Scan for the cell matching the given text and deliver its (X, Y) coordinate at center. 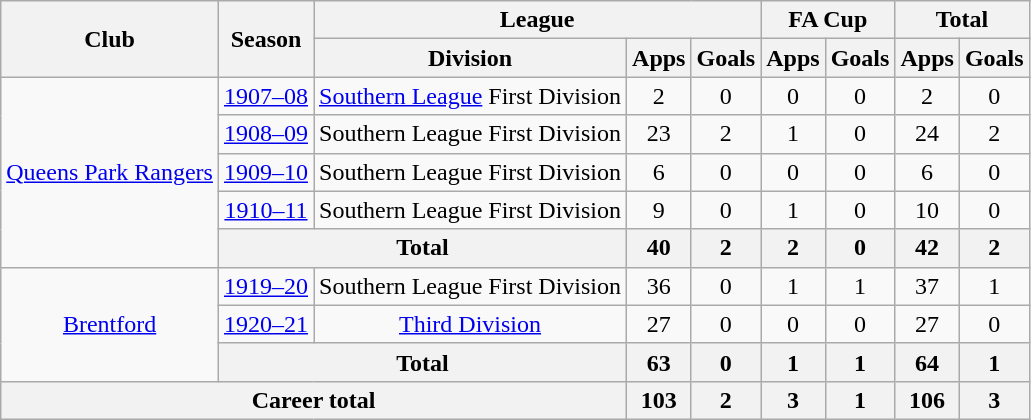
1910–11 (266, 210)
1909–10 (266, 172)
103 (659, 400)
League (538, 20)
Career total (314, 400)
FA Cup (828, 20)
1919–20 (266, 286)
10 (927, 210)
40 (659, 248)
42 (927, 248)
37 (927, 286)
Third Division (470, 324)
106 (927, 400)
Season (266, 39)
24 (927, 134)
9 (659, 210)
64 (927, 362)
23 (659, 134)
63 (659, 362)
1908–09 (266, 134)
Club (110, 39)
Brentford (110, 324)
Division (470, 58)
Queens Park Rangers (110, 172)
1920–21 (266, 324)
1907–08 (266, 96)
36 (659, 286)
